Return [x, y] of the center of cell containing provided text 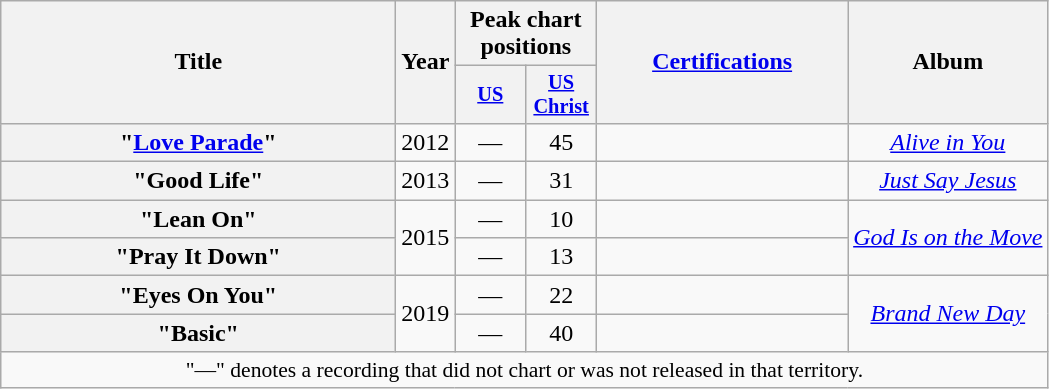
"Good Life" [198, 181]
40 [562, 333]
Peak chart positions [526, 34]
13 [562, 257]
US [490, 95]
Alive in You [948, 142]
45 [562, 142]
"—" denotes a recording that did not chart or was not released in that territory. [524, 370]
Certifications [722, 62]
Album [948, 62]
31 [562, 181]
2015 [426, 238]
10 [562, 219]
USChrist [562, 95]
God Is on the Move [948, 238]
2019 [426, 314]
Year [426, 62]
"Pray It Down" [198, 257]
"Basic" [198, 333]
22 [562, 295]
"Lean On" [198, 219]
"Love Parade" [198, 142]
Title [198, 62]
2013 [426, 181]
Just Say Jesus [948, 181]
2012 [426, 142]
"Eyes On You" [198, 295]
Brand New Day [948, 314]
